Pinpoint the cell where the given text exists, returning its (x, y) midpoint coordinate. 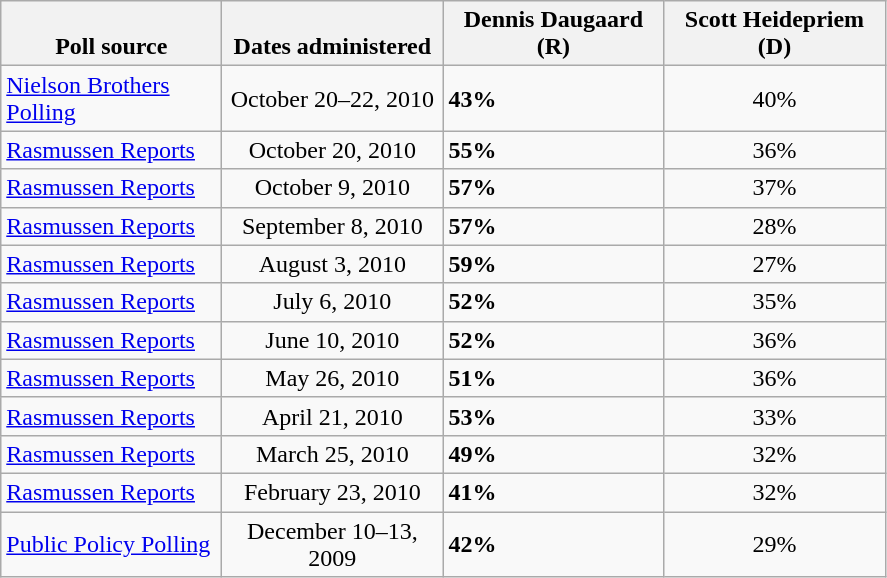
41% (554, 492)
October 20, 2010 (332, 150)
May 26, 2010 (332, 378)
September 8, 2010 (332, 226)
July 6, 2010 (332, 302)
October 20–22, 2010 (332, 98)
55% (554, 150)
37% (774, 188)
Dates administered (332, 34)
Public Policy Polling (112, 544)
October 9, 2010 (332, 188)
Nielson Brothers Polling (112, 98)
June 10, 2010 (332, 340)
43% (554, 98)
49% (554, 454)
33% (774, 416)
28% (774, 226)
February 23, 2010 (332, 492)
29% (774, 544)
59% (554, 264)
27% (774, 264)
August 3, 2010 (332, 264)
April 21, 2010 (332, 416)
51% (554, 378)
December 10–13, 2009 (332, 544)
53% (554, 416)
35% (774, 302)
Scott Heidepriem (D) (774, 34)
March 25, 2010 (332, 454)
42% (554, 544)
Poll source (112, 34)
Dennis Daugaard (R) (554, 34)
40% (774, 98)
